Scan for the cell matching the given text and deliver its [x, y] coordinate at center. 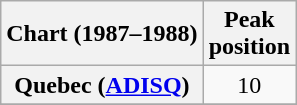
10 [249, 85]
Chart (1987–1988) [102, 34]
Quebec (ADISQ) [102, 85]
Peakposition [249, 34]
